Search for the cell housing the specified text and yield its [x, y] center coordinate. 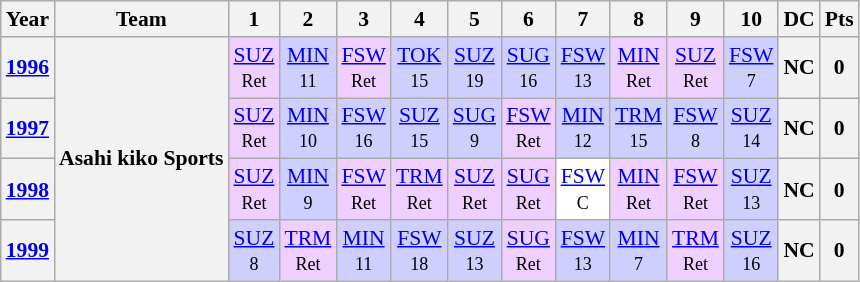
9 [696, 19]
Year [28, 19]
6 [528, 19]
2 [308, 19]
1996 [28, 68]
FSW8 [696, 128]
SUG9 [474, 128]
FSW7 [752, 68]
FSW18 [420, 250]
DC [798, 19]
SUZ14 [752, 128]
Pts [840, 19]
Team [141, 19]
1 [254, 19]
Asahi kiko Sports [141, 159]
FSW16 [364, 128]
MIN7 [638, 250]
SUZ19 [474, 68]
TOK15 [420, 68]
TRM15 [638, 128]
FSWC [584, 190]
7 [584, 19]
SUZ16 [752, 250]
MIN10 [308, 128]
10 [752, 19]
3 [364, 19]
MIN9 [308, 190]
1998 [28, 190]
SUG16 [528, 68]
MIN12 [584, 128]
SUZ8 [254, 250]
8 [638, 19]
5 [474, 19]
1997 [28, 128]
SUZ15 [420, 128]
4 [420, 19]
1999 [28, 250]
